Capture the cell that displays the provided text and extract its (x, y) central coordinate. 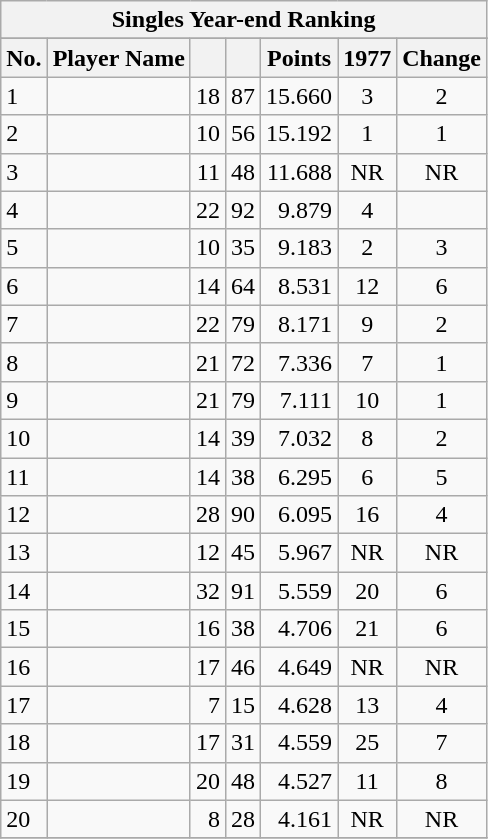
46 (242, 667)
6.295 (300, 477)
9.183 (300, 248)
4.161 (300, 819)
7.032 (300, 438)
4.559 (300, 743)
5.559 (300, 591)
1977 (368, 58)
No. (24, 58)
39 (242, 438)
Points (300, 58)
90 (242, 515)
19 (24, 781)
56 (242, 134)
11.688 (300, 172)
87 (242, 96)
5.967 (300, 553)
72 (242, 362)
Player Name (118, 58)
8.171 (300, 324)
6.095 (300, 515)
91 (242, 591)
45 (242, 553)
4.706 (300, 629)
9.879 (300, 210)
92 (242, 210)
4.649 (300, 667)
8.531 (300, 286)
4.527 (300, 781)
15.192 (300, 134)
35 (242, 248)
15.660 (300, 96)
31 (242, 743)
7.336 (300, 362)
32 (208, 591)
25 (368, 743)
4.628 (300, 705)
Change (442, 58)
Singles Year-end Ranking (244, 20)
64 (242, 286)
7.111 (300, 400)
